Extract the [x, y] coordinate from the center of the cell holding the provided text.  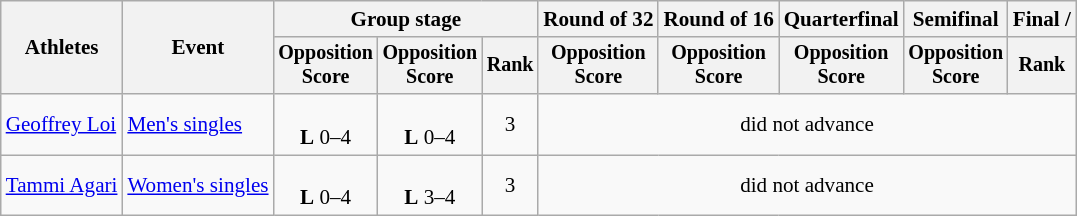
Women's singles [198, 186]
Group stage [406, 18]
Round of 16 [718, 18]
Geoffrey Loi [62, 124]
Semifinal [956, 18]
Final / [1042, 18]
Event [198, 48]
Quarterfinal [842, 18]
L 3–4 [430, 186]
Tammi Agari [62, 186]
Men's singles [198, 124]
Round of 32 [598, 18]
Athletes [62, 48]
